Output the [x, y] coordinate of the center of the cell containing the given text.  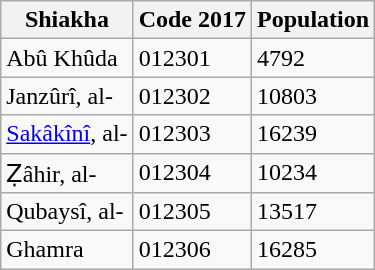
012305 [192, 212]
13517 [314, 212]
16285 [314, 250]
Population [314, 20]
10234 [314, 173]
012303 [192, 134]
012302 [192, 96]
012306 [192, 250]
Abû Khûda [67, 58]
012304 [192, 173]
Ẓâhir, al- [67, 173]
Sakâkînî, al- [67, 134]
16239 [314, 134]
Janzûrî, al- [67, 96]
012301 [192, 58]
10803 [314, 96]
Ghamra [67, 250]
Shiakha [67, 20]
4792 [314, 58]
Code 2017 [192, 20]
Qubaysî, al- [67, 212]
